Provide the (X, Y) coordinate of the cell's center where the given text is located.  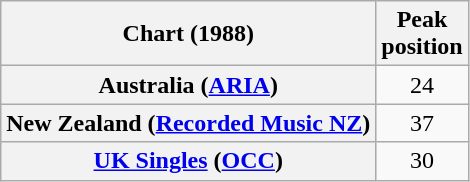
24 (422, 85)
New Zealand (Recorded Music NZ) (188, 123)
Australia (ARIA) (188, 85)
UK Singles (OCC) (188, 161)
37 (422, 123)
Peakposition (422, 34)
Chart (1988) (188, 34)
30 (422, 161)
